Capture the cell that displays the provided text and extract its [x, y] central coordinate. 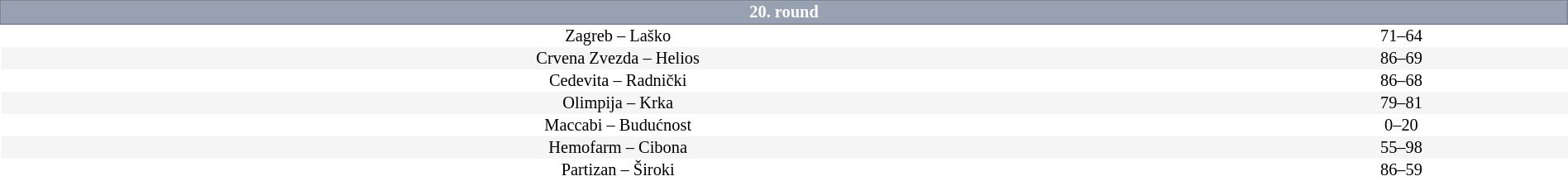
0–20 [1402, 126]
Partizan – Široki [619, 170]
20. round [784, 12]
86–69 [1402, 58]
71–64 [1402, 36]
Cedevita – Radnički [619, 81]
79–81 [1402, 102]
Olimpija – Krka [619, 102]
Zagreb – Laško [619, 36]
86–68 [1402, 81]
Crvena Zvezda – Helios [619, 58]
Hemofarm – Cibona [619, 147]
86–59 [1402, 170]
Maccabi – Budućnost [619, 126]
55–98 [1402, 147]
